Extract the [x, y] coordinate from the center of the cell holding the provided text.  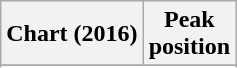
Chart (2016) [72, 34]
Peak position [189, 34]
